Search for the cell housing the specified text and yield its [x, y] center coordinate. 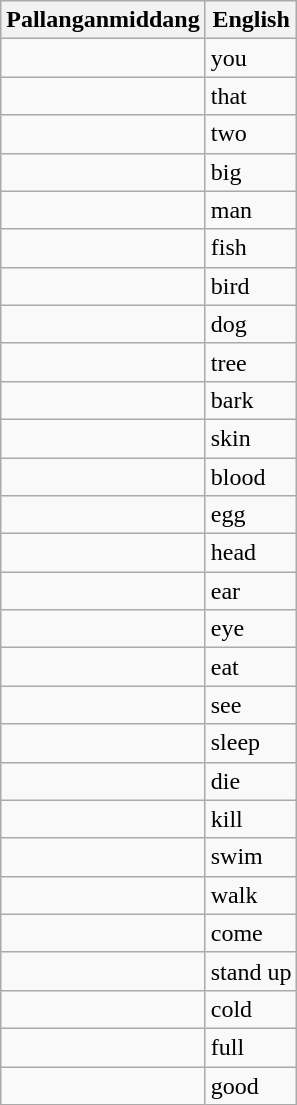
Pallanganmiddang [103, 20]
bark [251, 400]
eat [251, 667]
die [251, 781]
walk [251, 895]
fish [251, 248]
two [251, 134]
that [251, 96]
big [251, 172]
ear [251, 591]
cold [251, 1009]
kill [251, 819]
man [251, 210]
stand up [251, 971]
sleep [251, 743]
swim [251, 857]
dog [251, 324]
skin [251, 438]
tree [251, 362]
you [251, 58]
good [251, 1085]
full [251, 1047]
come [251, 933]
egg [251, 515]
head [251, 553]
blood [251, 477]
see [251, 705]
bird [251, 286]
eye [251, 629]
English [251, 20]
